Find where the given text appears and provide that cell's center as [X, Y] coordinate. 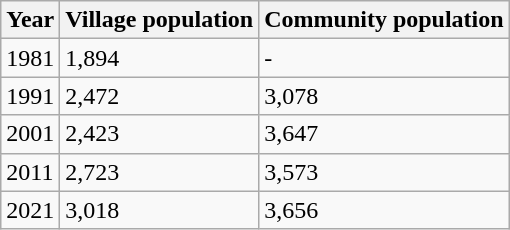
3,018 [160, 210]
2,472 [160, 96]
2001 [30, 134]
- [384, 58]
3,647 [384, 134]
2,723 [160, 172]
Community population [384, 20]
Year [30, 20]
Village population [160, 20]
1991 [30, 96]
3,656 [384, 210]
1,894 [160, 58]
2021 [30, 210]
3,573 [384, 172]
3,078 [384, 96]
2011 [30, 172]
1981 [30, 58]
2,423 [160, 134]
